From the cell containing the given text, extract its center point as (x, y) coordinate. 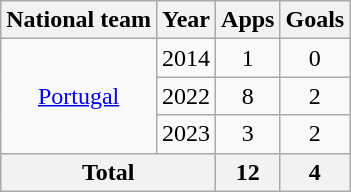
Portugal (79, 96)
2022 (186, 96)
National team (79, 20)
Year (186, 20)
8 (248, 96)
0 (315, 58)
Apps (248, 20)
3 (248, 134)
Goals (315, 20)
Total (108, 172)
1 (248, 58)
4 (315, 172)
2014 (186, 58)
2023 (186, 134)
12 (248, 172)
